Detect which cell encompasses the target text, then output its [X, Y] center coordinate. 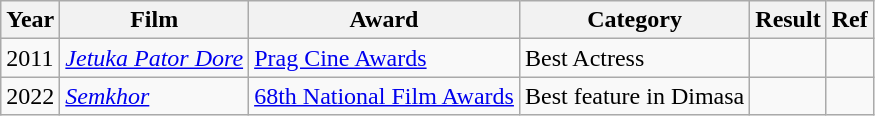
Ref [850, 20]
Prag Cine Awards [384, 58]
Year [30, 20]
Category [634, 20]
Best feature in Dimasa [634, 96]
Semkhor [154, 96]
Best Actress [634, 58]
Jetuka Pator Dore [154, 58]
Film [154, 20]
2011 [30, 58]
Result [788, 20]
Award [384, 20]
68th National Film Awards [384, 96]
2022 [30, 96]
